Locate the cell with the specified text and output its (X, Y) center coordinate. 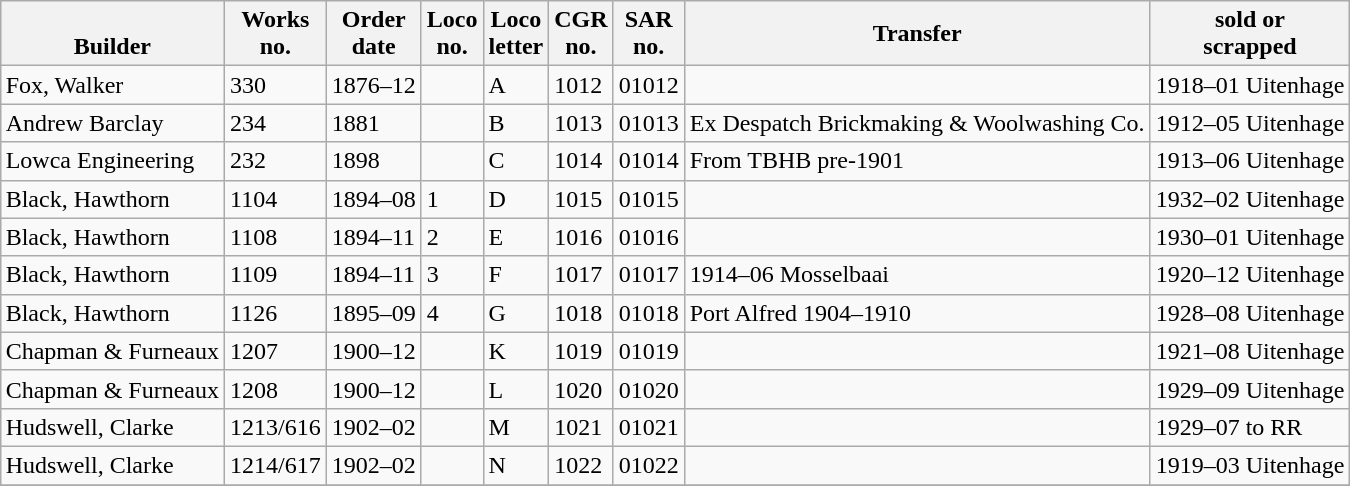
Andrew Barclay (112, 123)
1109 (276, 275)
01015 (648, 199)
D (516, 199)
1208 (276, 389)
1014 (581, 161)
1920–12 Uitenhage (1250, 275)
1126 (276, 313)
1929–07 to RR (1250, 427)
1019 (581, 351)
K (516, 351)
2 (452, 237)
Fox, Walker (112, 85)
1919–03 Uitenhage (1250, 465)
3 (452, 275)
sold orscrapped (1250, 34)
330 (276, 85)
1894–08 (374, 199)
1928–08 Uitenhage (1250, 313)
1021 (581, 427)
Worksno. (276, 34)
L (516, 389)
01022 (648, 465)
G (516, 313)
234 (276, 123)
01020 (648, 389)
Locoletter (516, 34)
01012 (648, 85)
1918–01 Uitenhage (1250, 85)
Transfer (917, 34)
1016 (581, 237)
1895–09 (374, 313)
1108 (276, 237)
1015 (581, 199)
1921–08 Uitenhage (1250, 351)
Ex Despatch Brickmaking & Woolwashing Co. (917, 123)
01016 (648, 237)
01013 (648, 123)
A (516, 85)
1898 (374, 161)
1020 (581, 389)
01014 (648, 161)
Port Alfred 1904–1910 (917, 313)
01018 (648, 313)
1013 (581, 123)
E (516, 237)
1214/617 (276, 465)
CGRno. (581, 34)
C (516, 161)
1929–09 Uitenhage (1250, 389)
1012 (581, 85)
Builder (112, 34)
1022 (581, 465)
4 (452, 313)
1913–06 Uitenhage (1250, 161)
Orderdate (374, 34)
1876–12 (374, 85)
1017 (581, 275)
Lowca Engineering (112, 161)
1207 (276, 351)
232 (276, 161)
01019 (648, 351)
1914–06 Mosselbaai (917, 275)
B (516, 123)
1912–05 Uitenhage (1250, 123)
F (516, 275)
1018 (581, 313)
SARno. (648, 34)
1932–02 Uitenhage (1250, 199)
M (516, 427)
1881 (374, 123)
1213/616 (276, 427)
From TBHB pre-1901 (917, 161)
01017 (648, 275)
01021 (648, 427)
1104 (276, 199)
N (516, 465)
1930–01 Uitenhage (1250, 237)
Locono. (452, 34)
1 (452, 199)
